Scan for the cell matching the given text and deliver its [x, y] coordinate at center. 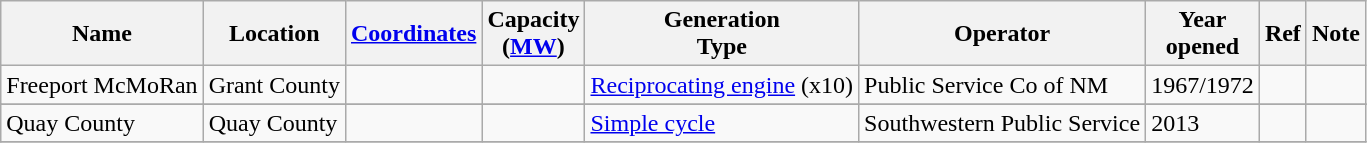
Note [1336, 34]
2013 [1203, 123]
Yearopened [1203, 34]
Grant County [274, 85]
Name [102, 34]
Freeport McMoRan [102, 85]
Southwestern Public Service [1002, 123]
Operator [1002, 34]
GenerationType [722, 34]
Location [274, 34]
Capacity(MW) [534, 34]
Reciprocating engine (x10) [722, 85]
1967/1972 [1203, 85]
Public Service Co of NM [1002, 85]
Ref [1282, 34]
Coordinates [413, 34]
Simple cycle [722, 123]
